Pinpoint the cell where the given text exists, returning its (x, y) midpoint coordinate. 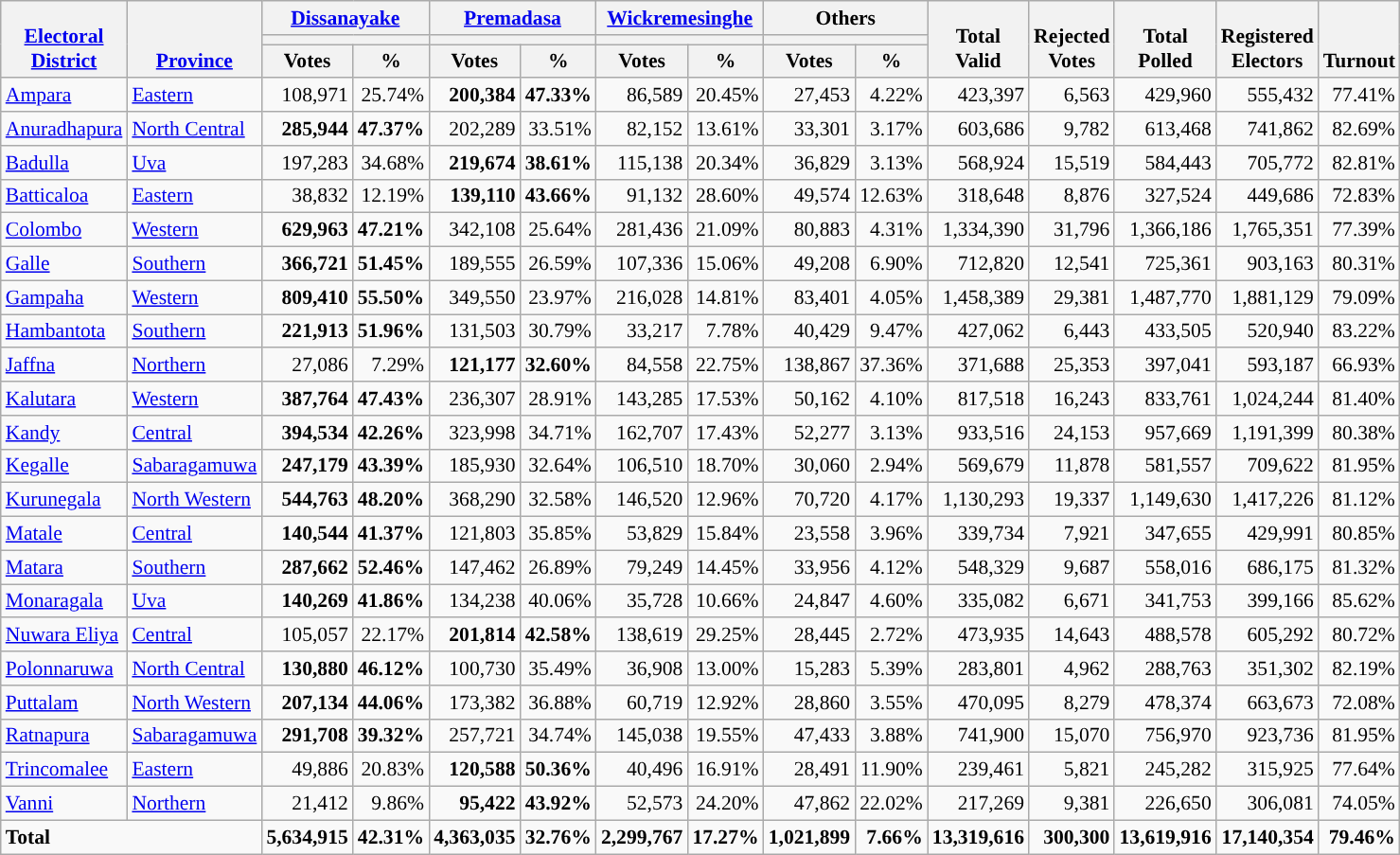
49,574 (809, 196)
30.79% (558, 331)
17,140,354 (1267, 837)
Matale (64, 534)
581,557 (1164, 466)
47.43% (391, 399)
11,878 (1072, 466)
143,285 (642, 399)
394,534 (307, 433)
3.96% (892, 534)
8,876 (1072, 196)
20.83% (391, 770)
236,307 (474, 399)
13,619,916 (1164, 837)
12.63% (892, 196)
85.62% (1359, 601)
371,688 (979, 365)
7.66% (892, 837)
4.12% (892, 567)
817,518 (979, 399)
34.68% (391, 163)
349,550 (474, 297)
Wickremesinghe (680, 18)
Jaffna (64, 365)
13.61% (725, 129)
81.40% (1359, 399)
36,908 (642, 668)
20.45% (725, 96)
339,734 (979, 534)
8,279 (1072, 703)
TotalPolled (1164, 40)
22.17% (391, 635)
1,024,244 (1267, 399)
107,336 (642, 264)
31,796 (1072, 230)
32.60% (558, 365)
9.86% (391, 804)
318,648 (979, 196)
95,422 (474, 804)
Colombo (64, 230)
80.85% (1359, 534)
Polonnaruwa (64, 668)
6,671 (1072, 601)
80.38% (1359, 433)
239,461 (979, 770)
Total (132, 837)
66.93% (1359, 365)
19.55% (725, 736)
473,935 (979, 635)
38,832 (307, 196)
335,082 (979, 601)
25,353 (1072, 365)
366,721 (307, 264)
120,588 (474, 770)
121,803 (474, 534)
285,944 (307, 129)
300,300 (1072, 837)
77.64% (1359, 770)
29.25% (725, 635)
287,662 (307, 567)
429,991 (1267, 534)
4.17% (892, 500)
21,412 (307, 804)
32.76% (558, 837)
26.59% (558, 264)
34.71% (558, 433)
40,429 (809, 331)
1,765,351 (1267, 230)
399,166 (1267, 601)
544,763 (307, 500)
42.31% (391, 837)
219,674 (474, 163)
1,149,630 (1164, 500)
7.29% (391, 365)
24,847 (809, 601)
Hambantota (64, 331)
427,062 (979, 331)
60,719 (642, 703)
6.90% (892, 264)
189,555 (474, 264)
84,558 (642, 365)
568,924 (979, 163)
347,655 (1164, 534)
315,925 (1267, 770)
7,921 (1072, 534)
217,269 (979, 804)
1,130,293 (979, 500)
51.45% (391, 264)
1,458,389 (979, 297)
593,187 (1267, 365)
47,433 (809, 736)
Province (194, 40)
15.06% (725, 264)
140,269 (307, 601)
23.97% (558, 297)
14,643 (1072, 635)
4,363,035 (474, 837)
15,070 (1072, 736)
197,283 (307, 163)
1,417,226 (1267, 500)
569,679 (979, 466)
207,134 (307, 703)
323,998 (474, 433)
80.31% (1359, 264)
14.45% (725, 567)
100,730 (474, 668)
131,503 (474, 331)
185,930 (474, 466)
741,900 (979, 736)
50,162 (809, 399)
47.21% (391, 230)
50.36% (558, 770)
48.20% (391, 500)
82.19% (1359, 668)
833,761 (1164, 399)
12.19% (391, 196)
288,763 (1164, 668)
Anuradhapura (64, 129)
41.86% (391, 601)
RejectedVotes (1072, 40)
47,862 (809, 804)
105,057 (307, 635)
22.02% (892, 804)
Gampaha (64, 297)
351,302 (1267, 668)
80,883 (809, 230)
245,282 (1164, 770)
33,956 (809, 567)
44.06% (391, 703)
4,962 (1072, 668)
25.74% (391, 96)
TotalValid (979, 40)
283,801 (979, 668)
ElectoralDistrict (64, 40)
470,095 (979, 703)
6,563 (1072, 96)
Dissanayake (345, 18)
741,862 (1267, 129)
28,860 (809, 703)
72.08% (1359, 703)
Badulla (64, 163)
40,496 (642, 770)
1,021,899 (809, 837)
7.78% (725, 331)
106,510 (642, 466)
79.46% (1359, 837)
39.32% (391, 736)
55.50% (391, 297)
27,453 (809, 96)
809,410 (307, 297)
3.17% (892, 129)
9,687 (1072, 567)
173,382 (474, 703)
201,814 (474, 635)
47.37% (391, 129)
83,401 (809, 297)
903,163 (1267, 264)
52,277 (809, 433)
2.72% (892, 635)
605,292 (1267, 635)
923,736 (1267, 736)
Puttalam (64, 703)
429,960 (1164, 96)
603,686 (979, 129)
35,728 (642, 601)
15.84% (725, 534)
4.60% (892, 601)
108,971 (307, 96)
449,686 (1267, 196)
24.20% (725, 804)
35.85% (558, 534)
555,432 (1267, 96)
6,443 (1072, 331)
28,491 (809, 770)
Galle (64, 264)
342,108 (474, 230)
Vanni (64, 804)
46.12% (391, 668)
4.05% (892, 297)
1,366,186 (1164, 230)
247,179 (307, 466)
77.39% (1359, 230)
558,016 (1164, 567)
Turnout (1359, 40)
79,249 (642, 567)
306,081 (1267, 804)
4.10% (892, 399)
21.09% (725, 230)
709,622 (1267, 466)
20.34% (725, 163)
Matara (64, 567)
26.89% (558, 567)
30,060 (809, 466)
957,669 (1164, 433)
52.46% (391, 567)
2,299,767 (642, 837)
686,175 (1267, 567)
25.64% (558, 230)
28.91% (558, 399)
Premadasa (513, 18)
257,721 (474, 736)
121,177 (474, 365)
327,524 (1164, 196)
23,558 (809, 534)
Nuwara Eliya (64, 635)
74.05% (1359, 804)
Kurunegala (64, 500)
82.69% (1359, 129)
33,301 (809, 129)
70,720 (809, 500)
42.26% (391, 433)
12,541 (1072, 264)
Ratnapura (64, 736)
629,963 (307, 230)
663,673 (1267, 703)
91,132 (642, 196)
5.39% (892, 668)
41.37% (391, 534)
397,041 (1164, 365)
33,217 (642, 331)
3.55% (892, 703)
4.31% (892, 230)
32.64% (558, 466)
725,361 (1164, 264)
5,634,915 (307, 837)
433,505 (1164, 331)
17.53% (725, 399)
15,283 (809, 668)
47.33% (558, 96)
613,468 (1164, 129)
Others (846, 18)
86,589 (642, 96)
933,516 (979, 433)
1,881,129 (1267, 297)
9.47% (892, 331)
42.58% (558, 635)
756,970 (1164, 736)
138,619 (642, 635)
13,319,616 (979, 837)
705,772 (1267, 163)
Kalutara (64, 399)
202,289 (474, 129)
83.22% (1359, 331)
368,290 (474, 500)
281,436 (642, 230)
Kegalle (64, 466)
14.81% (725, 297)
162,707 (642, 433)
12.92% (725, 703)
488,578 (1164, 635)
34.74% (558, 736)
16,243 (1072, 399)
134,238 (474, 601)
82,152 (642, 129)
49,886 (307, 770)
43.66% (558, 196)
17.43% (725, 433)
29,381 (1072, 297)
53,829 (642, 534)
Batticaloa (64, 196)
27,086 (307, 365)
80.72% (1359, 635)
140,544 (307, 534)
139,110 (474, 196)
147,462 (474, 567)
3.88% (892, 736)
145,038 (642, 736)
81.32% (1359, 567)
72.83% (1359, 196)
712,820 (979, 264)
341,753 (1164, 601)
38.61% (558, 163)
35.49% (558, 668)
146,520 (642, 500)
22.75% (725, 365)
10.66% (725, 601)
Ampara (64, 96)
9,782 (1072, 129)
82.81% (1359, 163)
138,867 (809, 365)
RegisteredElectors (1267, 40)
423,397 (979, 96)
1,487,770 (1164, 297)
5,821 (1072, 770)
32.58% (558, 500)
387,764 (307, 399)
15,519 (1072, 163)
291,708 (307, 736)
1,334,390 (979, 230)
37.36% (892, 365)
1,191,399 (1267, 433)
9,381 (1072, 804)
548,329 (979, 567)
12.96% (725, 500)
40.06% (558, 601)
28.60% (725, 196)
36.88% (558, 703)
11.90% (892, 770)
4.22% (892, 96)
52,573 (642, 804)
216,028 (642, 297)
18.70% (725, 466)
51.96% (391, 331)
28,445 (809, 635)
13.00% (725, 668)
478,374 (1164, 703)
19,337 (1072, 500)
584,443 (1164, 163)
49,208 (809, 264)
77.41% (1359, 96)
200,384 (474, 96)
43.92% (558, 804)
36,829 (809, 163)
221,913 (307, 331)
79.09% (1359, 297)
Monaragala (64, 601)
33.51% (558, 129)
43.39% (391, 466)
130,880 (307, 668)
Kandy (64, 433)
17.27% (725, 837)
16.91% (725, 770)
115,138 (642, 163)
Trincomalee (64, 770)
24,153 (1072, 433)
520,940 (1267, 331)
2.94% (892, 466)
81.12% (1359, 500)
226,650 (1164, 804)
